Extract the (X, Y) coordinate from the center of the cell holding the provided text.  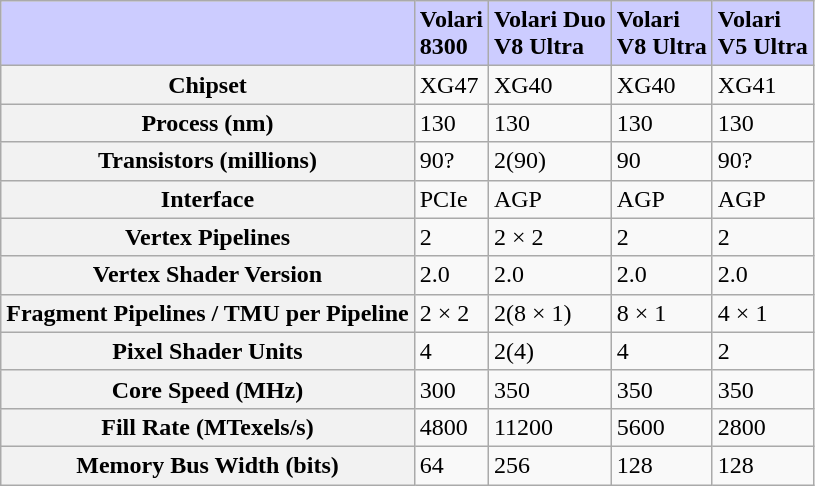
11200 (550, 427)
8 × 1 (662, 313)
Vertex Shader Version (208, 275)
Fragment Pipelines / TMU per Pipeline (208, 313)
PCIe (451, 199)
2(90) (550, 161)
Fill Rate (MTexels/s) (208, 427)
64 (451, 465)
2(8 × 1) (550, 313)
Process (nm) (208, 123)
Pixel Shader Units (208, 351)
Volari V5 Ultra (762, 34)
2800 (762, 427)
Transistors (millions) (208, 161)
Volari 8300 (451, 34)
90 (662, 161)
Memory Bus Width (bits) (208, 465)
4800 (451, 427)
Vertex Pipelines (208, 237)
5600 (662, 427)
Interface (208, 199)
256 (550, 465)
4 × 1 (762, 313)
300 (451, 389)
Chipset (208, 85)
Core Speed (MHz) (208, 389)
Volari Duo V8 Ultra (550, 34)
2(4) (550, 351)
XG41 (762, 85)
Volari V8 Ultra (662, 34)
XG47 (451, 85)
